Identify which cell holds the provided text, then report its [X, Y] central coordinate. 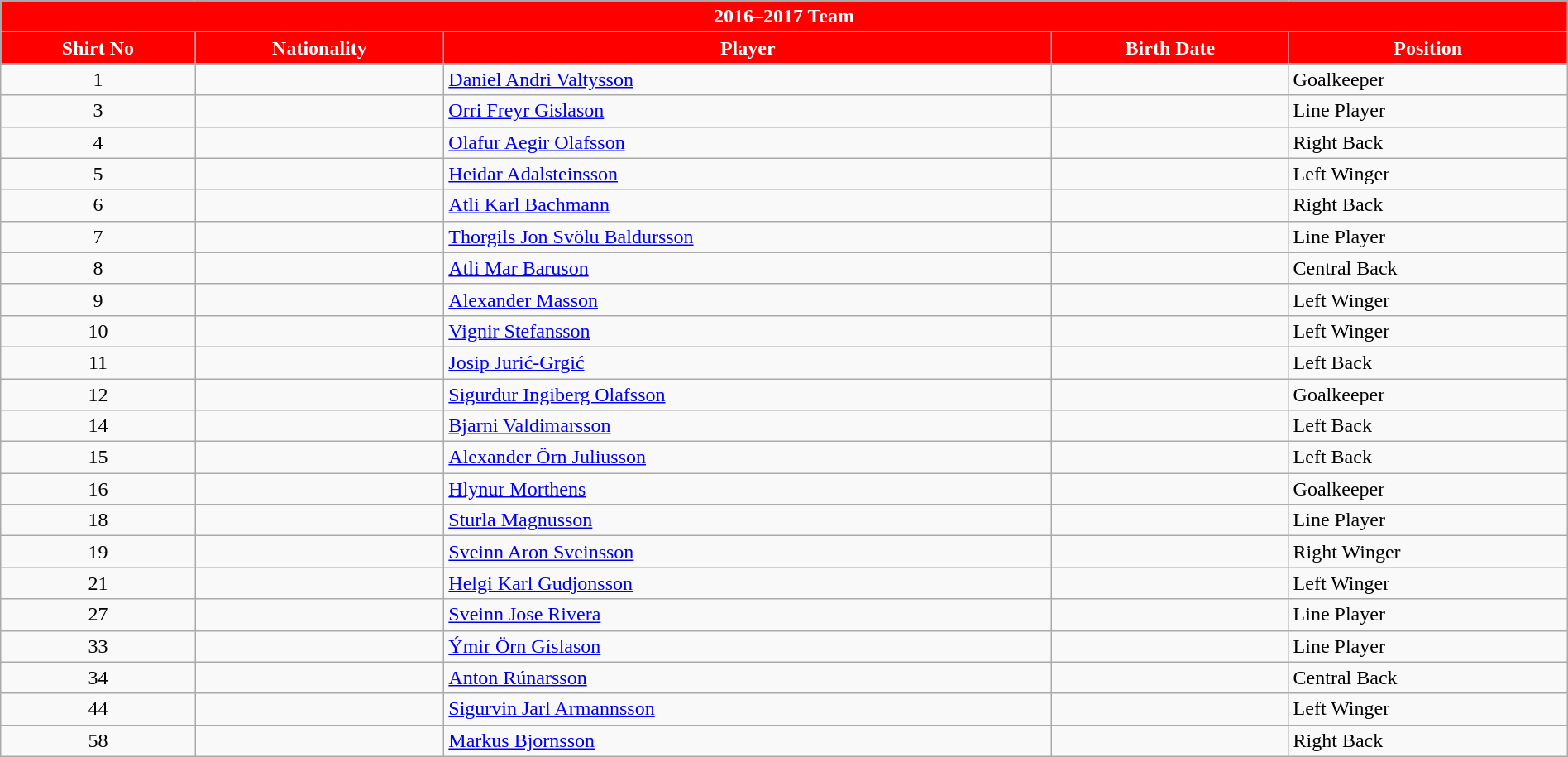
10 [98, 331]
4 [98, 142]
5 [98, 174]
Player [748, 48]
Daniel Andri Valtysson [748, 79]
Heidar Adalsteinsson [748, 174]
33 [98, 646]
Orri Freyr Gislason [748, 111]
Shirt No [98, 48]
16 [98, 489]
2016–2017 Team [784, 17]
7 [98, 237]
Right Winger [1427, 552]
3 [98, 111]
58 [98, 740]
Josip Jurić-Grgić [748, 362]
Helgi Karl Gudjonsson [748, 583]
Sveinn Aron Sveinsson [748, 552]
6 [98, 205]
Olafur Aegir Olafsson [748, 142]
18 [98, 520]
34 [98, 678]
9 [98, 299]
Thorgils Jon Svölu Baldursson [748, 237]
Birth Date [1170, 48]
8 [98, 268]
14 [98, 426]
Sveinn Jose Rivera [748, 615]
19 [98, 552]
Ýmir Örn Gíslason [748, 646]
Alexander Örn Juliusson [748, 458]
Position [1427, 48]
Atli Karl Bachmann [748, 205]
12 [98, 395]
Alexander Masson [748, 299]
Sturla Magnusson [748, 520]
Hlynur Morthens [748, 489]
27 [98, 615]
Sigurdur Ingiberg Olafsson [748, 395]
Nationality [319, 48]
Bjarni Valdimarsson [748, 426]
Atli Mar Baruson [748, 268]
Markus Bjornsson [748, 740]
15 [98, 458]
Sigurvin Jarl Armannsson [748, 709]
11 [98, 362]
21 [98, 583]
44 [98, 709]
Anton Rúnarsson [748, 678]
Vignir Stefansson [748, 331]
1 [98, 79]
